Identify which cell holds the provided text, then report its [X, Y] central coordinate. 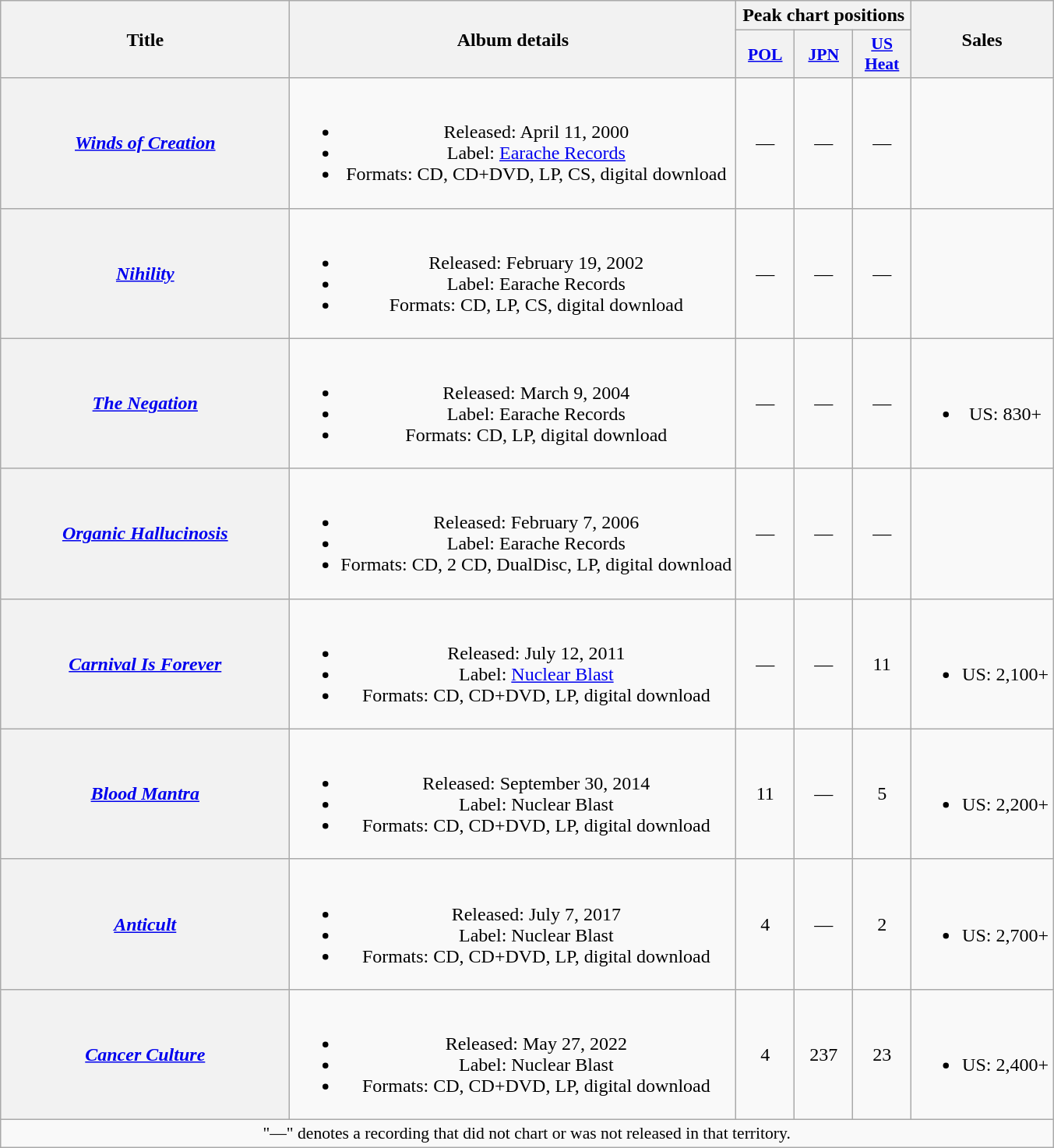
Released: May 27, 2022Label: Nuclear BlastFormats: CD, CD+DVD, LP, digital download [513, 1054]
237 [824, 1054]
US: 2,100+ [982, 664]
US: 2,700+ [982, 924]
Album details [513, 39]
Released: July 12, 2011Label: Nuclear BlastFormats: CD, CD+DVD, LP, digital download [513, 664]
Cancer Culture [145, 1054]
US: 2,200+ [982, 793]
JPN [824, 55]
2 [882, 924]
Sales [982, 39]
Released: February 19, 2002Label: Earache RecordsFormats: CD, LP, CS, digital download [513, 273]
The Negation [145, 404]
Released: July 7, 2017Label: Nuclear BlastFormats: CD, CD+DVD, LP, digital download [513, 924]
Organic Hallucinosis [145, 533]
Released: April 11, 2000Label: Earache RecordsFormats: CD, CD+DVD, LP, CS, digital download [513, 143]
Title [145, 39]
US Heat [882, 55]
US: 2,400+ [982, 1054]
Released: September 30, 2014Label: Nuclear BlastFormats: CD, CD+DVD, LP, digital download [513, 793]
23 [882, 1054]
Anticult [145, 924]
US: 830+ [982, 404]
"—" denotes a recording that did not chart or was not released in that territory. [527, 1133]
Blood Mantra [145, 793]
Carnival Is Forever [145, 664]
Winds of Creation [145, 143]
Peak chart positions [824, 16]
Released: March 9, 2004Label: Earache RecordsFormats: CD, LP, digital download [513, 404]
Released: February 7, 2006Label: Earache RecordsFormats: CD, 2 CD, DualDisc, LP, digital download [513, 533]
5 [882, 793]
POL [765, 55]
Nihility [145, 273]
